For the text-containing cell, return its midpoint in (x, y) coordinate format. 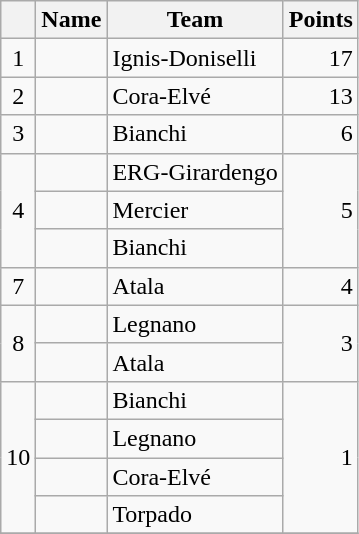
Team (195, 20)
Points (320, 20)
Mercier (195, 210)
7 (18, 286)
6 (320, 134)
8 (18, 343)
2 (18, 96)
13 (320, 96)
Name (72, 20)
17 (320, 58)
Torpado (195, 515)
ERG-Girardengo (195, 172)
10 (18, 457)
Ignis-Doniselli (195, 58)
5 (320, 210)
